Locate the cell with the specified text and output its (x, y) center coordinate. 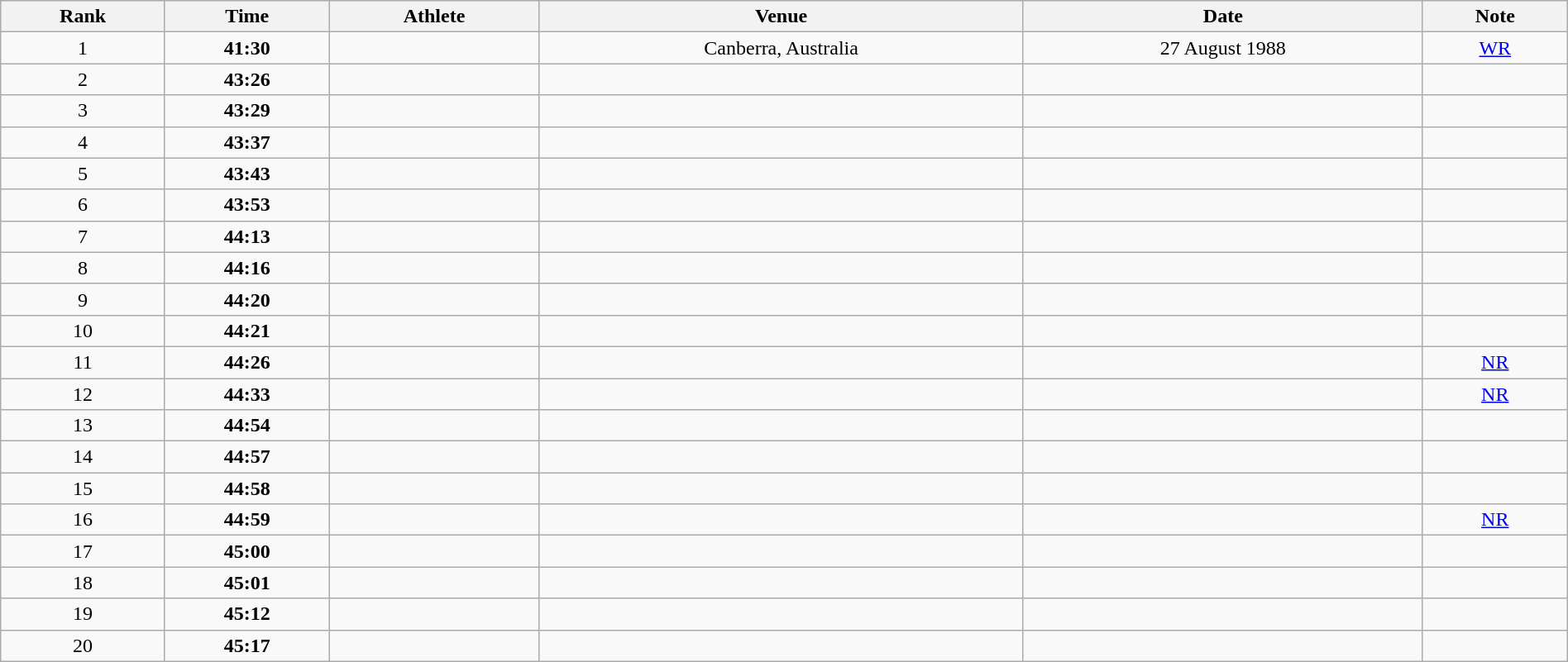
9 (83, 299)
18 (83, 583)
2 (83, 79)
Date (1222, 17)
3 (83, 111)
12 (83, 394)
44:16 (246, 268)
8 (83, 268)
45:01 (246, 583)
44:54 (246, 426)
43:43 (246, 174)
45:17 (246, 645)
44:21 (246, 331)
Rank (83, 17)
WR (1495, 48)
44:58 (246, 488)
15 (83, 488)
20 (83, 645)
44:26 (246, 362)
10 (83, 331)
Canberra, Australia (781, 48)
13 (83, 426)
45:12 (246, 614)
44:59 (246, 520)
Athlete (434, 17)
5 (83, 174)
41:30 (246, 48)
7 (83, 236)
44:20 (246, 299)
17 (83, 551)
43:37 (246, 142)
43:53 (246, 205)
45:00 (246, 551)
19 (83, 614)
4 (83, 142)
44:57 (246, 457)
Note (1495, 17)
43:29 (246, 111)
44:33 (246, 394)
Venue (781, 17)
16 (83, 520)
11 (83, 362)
43:26 (246, 79)
27 August 1988 (1222, 48)
44:13 (246, 236)
6 (83, 205)
14 (83, 457)
Time (246, 17)
1 (83, 48)
